For the text-containing cell, return its midpoint in [x, y] coordinate format. 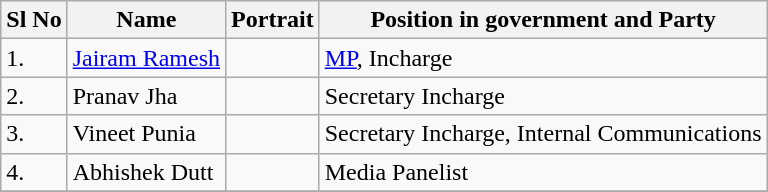
Name [146, 20]
1. [34, 58]
Secretary Incharge [543, 96]
Jairam Ramesh [146, 58]
Sl No [34, 20]
Pranav Jha [146, 96]
2. [34, 96]
Media Panelist [543, 172]
3. [34, 134]
Position in government and Party [543, 20]
4. [34, 172]
MP, Incharge [543, 58]
Secretary Incharge, Internal Communications [543, 134]
Abhishek Dutt [146, 172]
Portrait [273, 20]
Vineet Punia [146, 134]
